Provide the [x, y] coordinate of the cell's center where the given text is located.  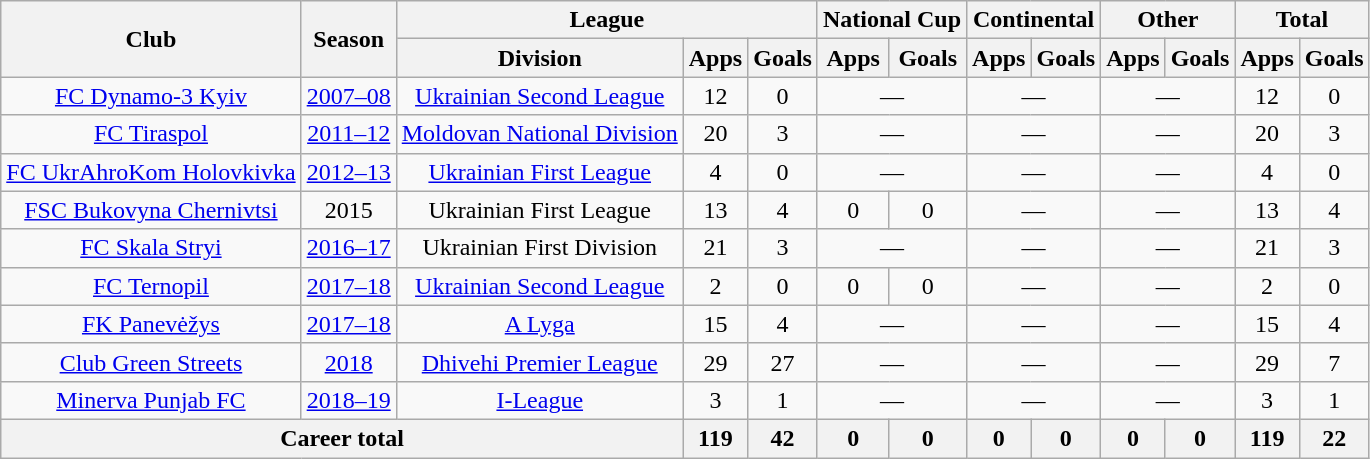
42 [783, 438]
I-League [540, 400]
2018–19 [348, 400]
Dhivehi Premier League [540, 362]
FSC Bukovyna Chernivtsi [151, 210]
League [606, 20]
FC Tiraspol [151, 134]
7 [1334, 362]
Ukrainian First Division [540, 248]
Club Green Streets [151, 362]
Minerva Punjab FC [151, 400]
Club [151, 39]
2012–13 [348, 172]
2015 [348, 210]
27 [783, 362]
FC Dynamo-3 Kyiv [151, 96]
Total [1302, 20]
Season [348, 39]
2007–08 [348, 96]
2011–12 [348, 134]
FK Panevėžys [151, 324]
22 [1334, 438]
FC Skala Stryi [151, 248]
Continental [1034, 20]
Division [540, 58]
Moldovan National Division [540, 134]
National Cup [892, 20]
2016–17 [348, 248]
2018 [348, 362]
A Lyga [540, 324]
FC UkrAhroKom Holovkivka [151, 172]
Other [1168, 20]
FC Ternopil [151, 286]
Career total [342, 438]
